Output the [X, Y] coordinate of the center of the cell containing the given text.  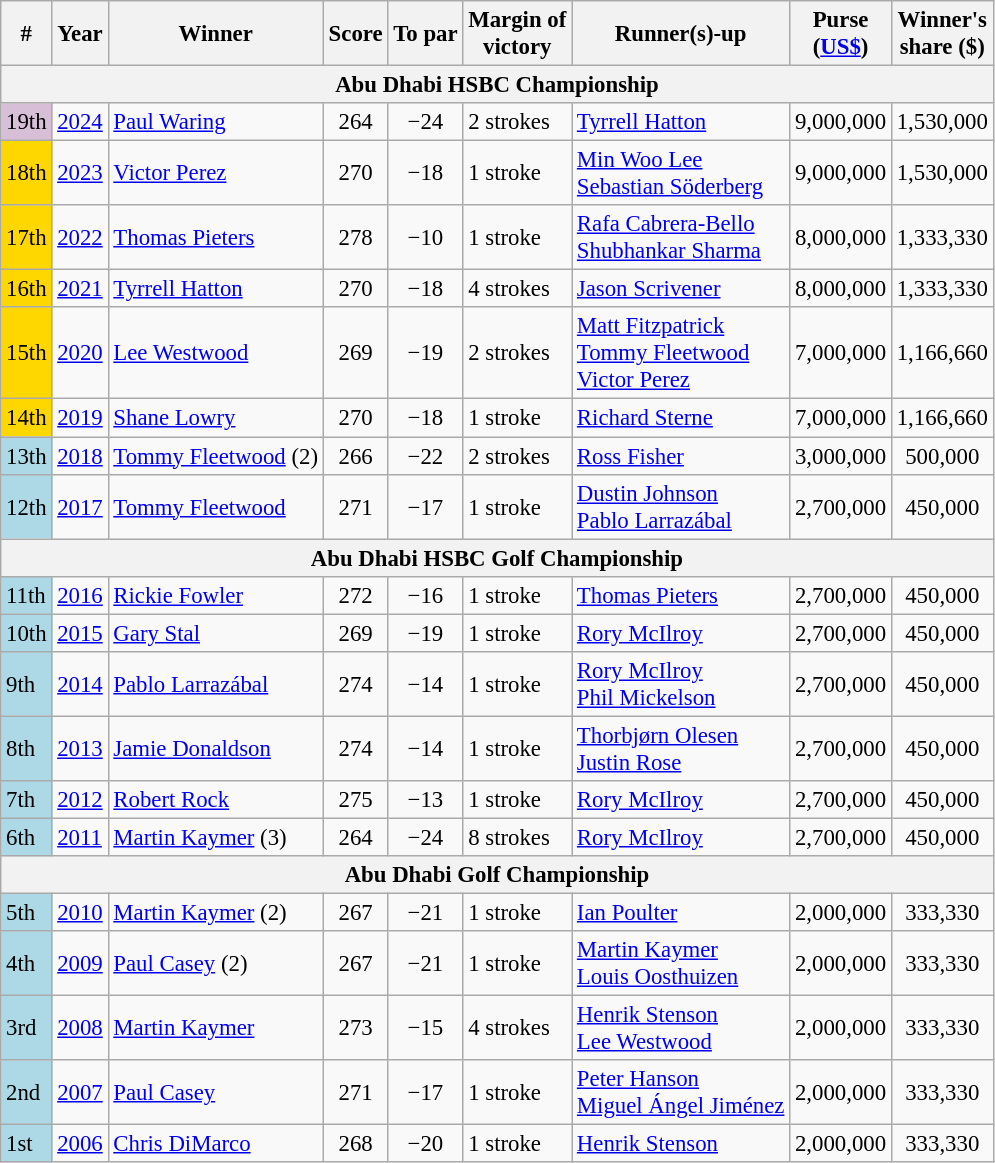
266 [356, 456]
10th [26, 633]
Winner'sshare ($) [942, 34]
3rd [26, 1028]
Matt Fitzpatrick Tommy Fleetwood Victor Perez [681, 354]
12th [26, 506]
To par [426, 34]
2022 [80, 238]
Abu Dhabi HSBC Golf Championship [497, 558]
2006 [80, 1144]
−16 [426, 595]
2013 [80, 748]
−10 [426, 238]
8th [26, 748]
−20 [426, 1144]
500,000 [942, 456]
Jason Scrivener [681, 289]
3,000,000 [841, 456]
Martin Kaymer (2) [216, 913]
Martin Kaymer Louis Oosthuizen [681, 964]
Min Woo Lee Sebastian Söderberg [681, 174]
2024 [80, 122]
Paul Casey [216, 1092]
Chris DiMarco [216, 1144]
Abu Dhabi Golf Championship [497, 875]
2019 [80, 418]
18th [26, 174]
268 [356, 1144]
11th [26, 595]
272 [356, 595]
13th [26, 456]
2012 [80, 800]
Winner [216, 34]
Paul Casey (2) [216, 964]
9th [26, 684]
Runner(s)-up [681, 34]
275 [356, 800]
Paul Waring [216, 122]
Robert Rock [216, 800]
2018 [80, 456]
Tommy Fleetwood [216, 506]
2007 [80, 1092]
Shane Lowry [216, 418]
Rory McIlroy Phil Mickelson [681, 684]
Lee Westwood [216, 354]
Margin ofvictory [518, 34]
Ross Fisher [681, 456]
6th [26, 837]
# [26, 34]
Rafa Cabrera-Bello Shubhankar Sharma [681, 238]
Thorbjørn Olesen Justin Rose [681, 748]
Richard Sterne [681, 418]
2023 [80, 174]
5th [26, 913]
2014 [80, 684]
Jamie Donaldson [216, 748]
Year [80, 34]
19th [26, 122]
Ian Poulter [681, 913]
14th [26, 418]
17th [26, 238]
−15 [426, 1028]
278 [356, 238]
2008 [80, 1028]
−22 [426, 456]
Purse(US$) [841, 34]
2015 [80, 633]
1st [26, 1144]
2009 [80, 964]
8 strokes [518, 837]
Martin Kaymer [216, 1028]
Victor Perez [216, 174]
Score [356, 34]
Pablo Larrazábal [216, 684]
Dustin Johnson Pablo Larrazábal [681, 506]
Abu Dhabi HSBC Championship [497, 85]
273 [356, 1028]
Rickie Fowler [216, 595]
2020 [80, 354]
Henrik Stenson [681, 1144]
7th [26, 800]
2010 [80, 913]
2021 [80, 289]
2017 [80, 506]
15th [26, 354]
Henrik Stenson Lee Westwood [681, 1028]
Gary Stal [216, 633]
16th [26, 289]
4th [26, 964]
Peter Hanson Miguel Ángel Jiménez [681, 1092]
Tommy Fleetwood (2) [216, 456]
2nd [26, 1092]
−13 [426, 800]
2011 [80, 837]
Martin Kaymer (3) [216, 837]
2016 [80, 595]
